Extract the (X, Y) coordinate from the center of the cell holding the provided text.  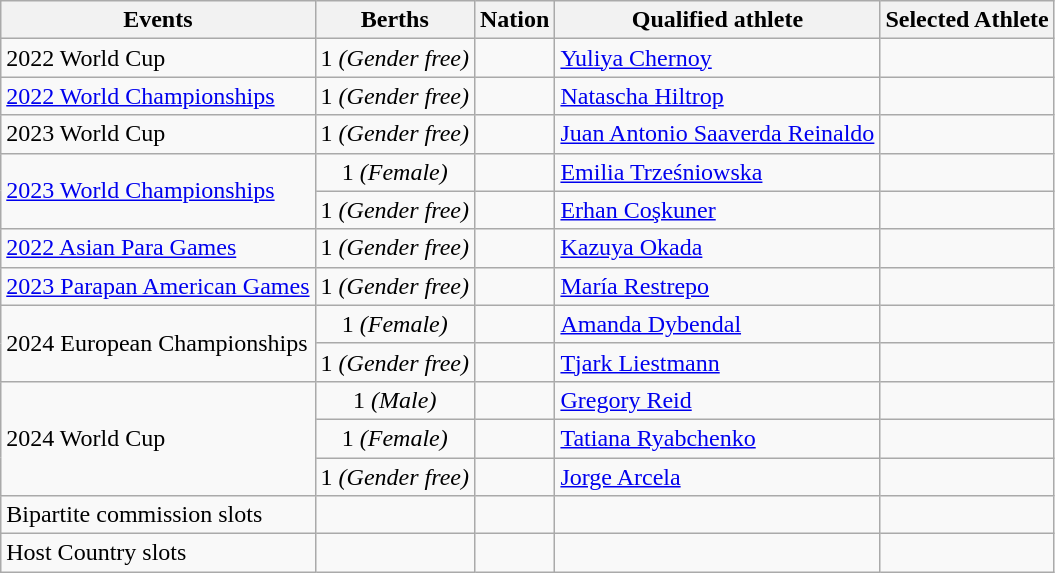
Events (158, 20)
2022 Asian Para Games (158, 248)
Natascha Hiltrop (718, 96)
Yuliya Chernoy (718, 58)
2023 World Championships (158, 191)
Juan Antonio Saaverda Reinaldo (718, 134)
Tatiana Ryabchenko (718, 438)
María Restrepo (718, 286)
2024 World Cup (158, 438)
2023 Parapan American Games (158, 286)
Selected Athlete (967, 20)
Emilia Trześniowska (718, 172)
Host Country slots (158, 553)
Nation (514, 20)
Tjark Liestmann (718, 362)
Bipartite commission slots (158, 515)
Berths (394, 20)
Jorge Arcela (718, 477)
2022 World Championships (158, 96)
Qualified athlete (718, 20)
Kazuya Okada (718, 248)
Gregory Reid (718, 400)
2023 World Cup (158, 134)
2022 World Cup (158, 58)
1 (Male) (394, 400)
2024 European Championships (158, 343)
Amanda Dybendal (718, 324)
Erhan Coşkuner (718, 210)
